Capture the cell that displays the provided text and extract its (x, y) central coordinate. 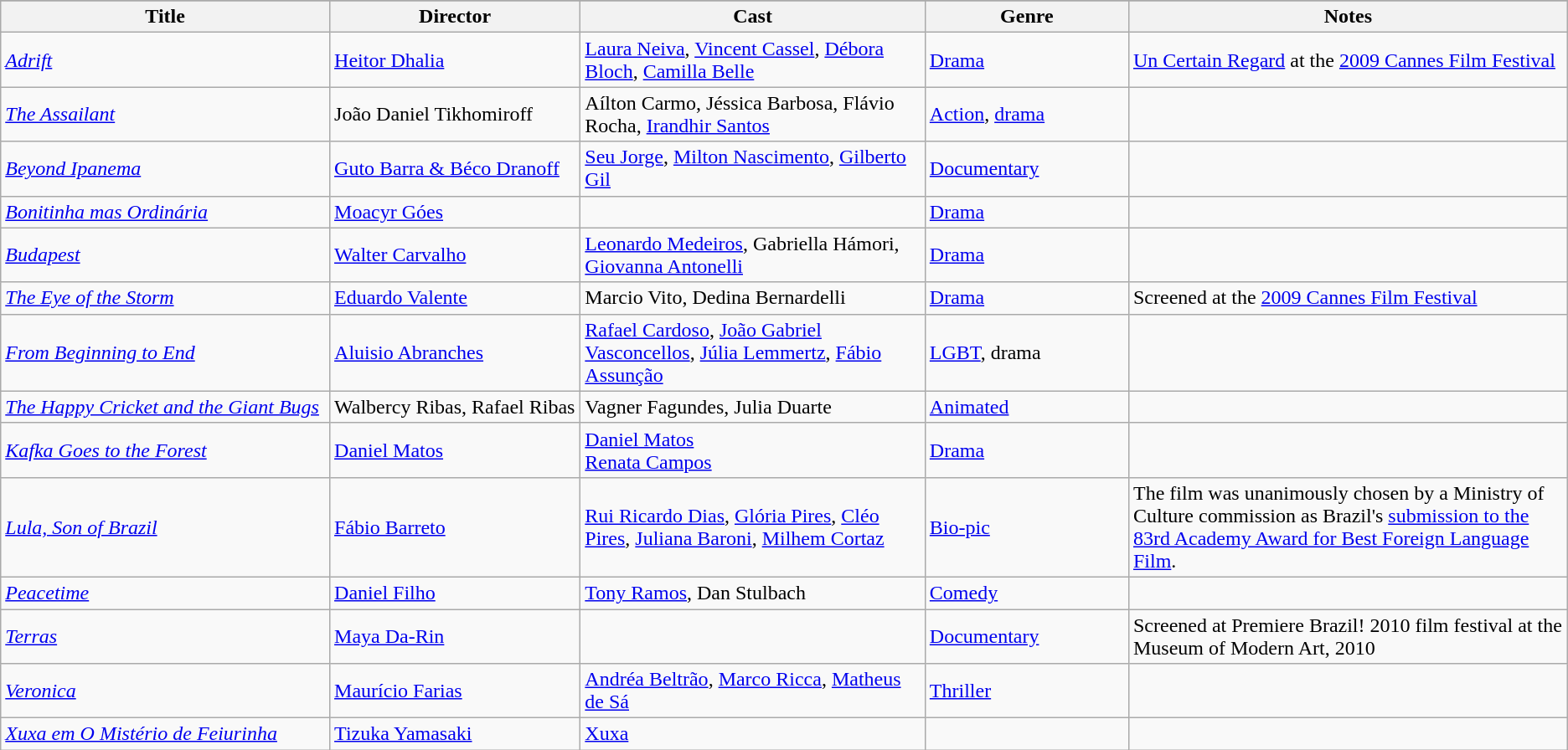
Beyond Ipanema (166, 169)
Adrift (166, 60)
Marcio Vito, Dedina Bernardelli (752, 298)
Lula, Son of Brazil (166, 527)
Peacetime (166, 593)
The film was unanimously chosen by a Ministry of Culture commission as Brazil's submission to the 83rd Academy Award for Best Foreign Language Film. (1348, 527)
Vagner Fagundes, Julia Duarte (752, 407)
Rafael Cardoso, João Gabriel Vasconcellos, Júlia Lemmertz, Fábio Assunção (752, 352)
Eduardo Valente (456, 298)
Genre (1027, 17)
Guto Barra & Béco Dranoff (456, 169)
Aluisio Abranches (456, 352)
Laura Neiva, Vincent Cassel, Débora Bloch, Camilla Belle (752, 60)
Seu Jorge, Milton Nascimento, Gilberto Gil (752, 169)
Andréa Beltrão, Marco Ricca, Matheus de Sá (752, 691)
Director (456, 17)
Xuxa em O Mistério de Feiurinha (166, 734)
Screened at the 2009 Cannes Film Festival (1348, 298)
Comedy (1027, 593)
Animated (1027, 407)
Maya Da-Rin (456, 636)
Thriller (1027, 691)
Maurício Farias (456, 691)
Daniel Matos (456, 450)
Tizuka Yamasaki (456, 734)
The Assailant (166, 114)
Walter Carvalho (456, 254)
João Daniel Tikhomiroff (456, 114)
Notes (1348, 17)
Daniel MatosRenata Campos (752, 450)
Leonardo Medeiros, Gabriella Hámori, Giovanna Antonelli (752, 254)
Moacyr Góes (456, 212)
The Eye of the Storm (166, 298)
Bio-pic (1027, 527)
The Happy Cricket and the Giant Bugs (166, 407)
Xuxa (752, 734)
Un Certain Regard at the 2009 Cannes Film Festival (1348, 60)
Title (166, 17)
Heitor Dhalia (456, 60)
Walbercy Ribas, Rafael Ribas (456, 407)
From Beginning to End (166, 352)
Terras (166, 636)
Fábio Barreto (456, 527)
Cast (752, 17)
Action, drama (1027, 114)
Bonitinha mas Ordinária (166, 212)
LGBT, drama (1027, 352)
Veronica (166, 691)
Tony Ramos, Dan Stulbach (752, 593)
Screened at Premiere Brazil! 2010 film festival at the Museum of Modern Art, 2010 (1348, 636)
Rui Ricardo Dias, Glória Pires, Cléo Pires, Juliana Baroni, Milhem Cortaz (752, 527)
Daniel Filho (456, 593)
Budapest (166, 254)
Aílton Carmo, Jéssica Barbosa, Flávio Rocha, Irandhir Santos (752, 114)
Kafka Goes to the Forest (166, 450)
